For the text-containing cell, return its midpoint in [X, Y] coordinate format. 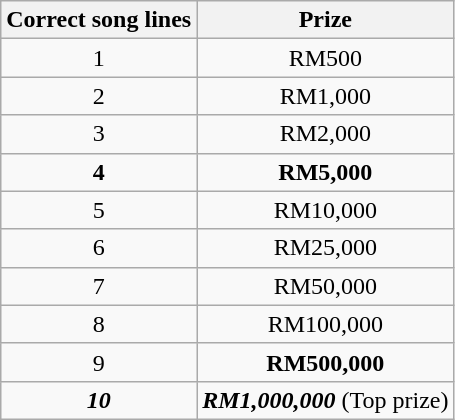
10 [99, 400]
RM100,000 [326, 324]
RM1,000 [326, 96]
6 [99, 248]
RM1,000,000 (Top prize) [326, 400]
2 [99, 96]
RM500 [326, 58]
Correct song lines [99, 20]
8 [99, 324]
RM2,000 [326, 134]
RM25,000 [326, 248]
RM50,000 [326, 286]
1 [99, 58]
9 [99, 362]
Prize [326, 20]
3 [99, 134]
4 [99, 172]
RM10,000 [326, 210]
RM5,000 [326, 172]
7 [99, 286]
RM500,000 [326, 362]
5 [99, 210]
